For the text-containing cell, return its midpoint in [x, y] coordinate format. 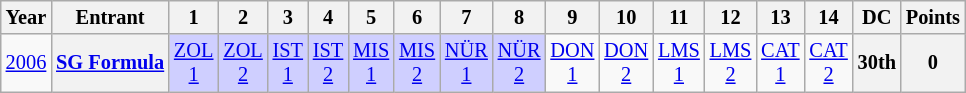
ZOL1 [194, 63]
MIS2 [417, 63]
CAT1 [780, 63]
4 [328, 17]
1 [194, 17]
6 [417, 17]
3 [288, 17]
9 [572, 17]
8 [520, 17]
Year [26, 17]
2 [242, 17]
LMS2 [731, 63]
LMS1 [679, 63]
DON1 [572, 63]
13 [780, 17]
Points [933, 17]
CAT2 [828, 63]
NÜR1 [466, 63]
11 [679, 17]
30th [877, 63]
0 [933, 63]
7 [466, 17]
DC [877, 17]
IST2 [328, 63]
IST1 [288, 63]
12 [731, 17]
10 [626, 17]
5 [371, 17]
ZOL2 [242, 63]
2006 [26, 63]
NÜR2 [520, 63]
MIS1 [371, 63]
Entrant [110, 17]
DON2 [626, 63]
SG Formula [110, 63]
14 [828, 17]
